Output the [x, y] coordinate of the center of the cell containing the given text.  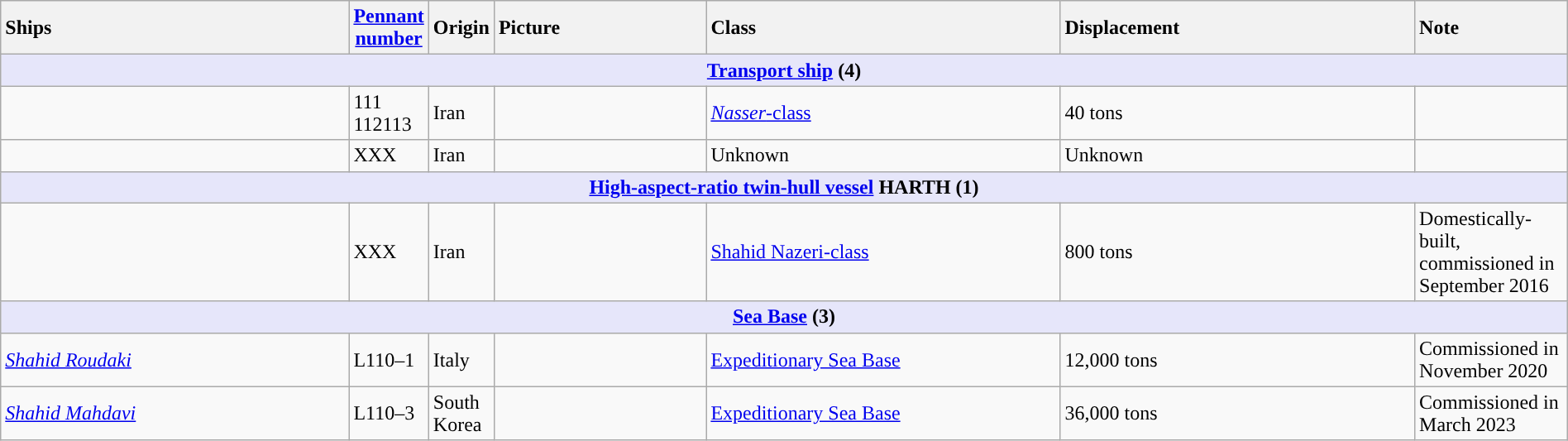
12,000 tons [1237, 359]
Ships [175, 28]
Italy [461, 359]
Picture [600, 28]
L110–1 [389, 359]
36,000 tons [1237, 414]
Nasser-class [883, 113]
Shahid Roudaki [175, 359]
40 tons [1237, 113]
111112113 [389, 113]
Displacement [1237, 28]
Origin [461, 28]
Domestically-built, commissioned in September 2016 [1492, 252]
Sea Base (3) [784, 317]
L110–3 [389, 414]
Class [883, 28]
Shahid Mahdavi [175, 414]
Transport ship (4) [784, 70]
Pennant number [389, 28]
South Korea [461, 414]
Commissioned in March 2023 [1492, 414]
800 tons [1237, 252]
High-aspect-ratio twin-hull vessel HARTH (1) [784, 187]
Note [1492, 28]
Commissioned in November 2020 [1492, 359]
Shahid Nazeri-class [883, 252]
